Return the (X, Y) coordinate for the center point of the cell that contains the specified text.  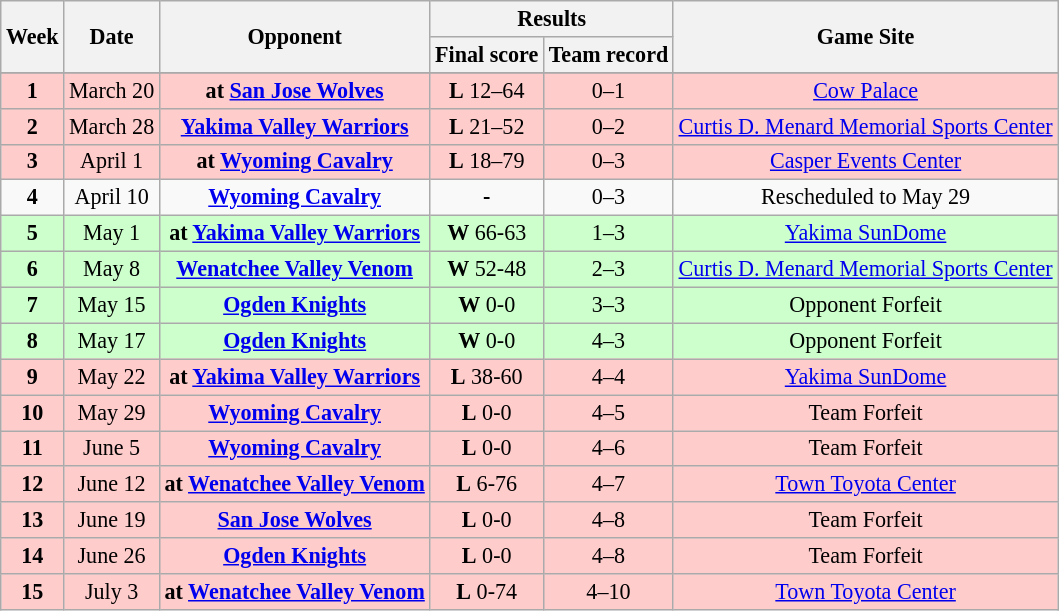
July 3 (112, 591)
L 18–79 (487, 162)
May 8 (112, 269)
Cow Palace (865, 90)
May 1 (112, 233)
L 12–64 (487, 90)
- (487, 198)
Final score (487, 54)
May 15 (112, 305)
Yakima Valley Warriors (294, 126)
4–10 (608, 591)
1–3 (608, 233)
4–5 (608, 412)
4–7 (608, 484)
L 6-76 (487, 484)
7 (32, 305)
L 0-74 (487, 591)
June 5 (112, 448)
Wenatchee Valley Venom (294, 269)
May 29 (112, 412)
9 (32, 377)
Team record (608, 54)
2 (32, 126)
3–3 (608, 305)
June 19 (112, 520)
Game Site (865, 36)
4 (32, 198)
Week (32, 36)
March 20 (112, 90)
March 28 (112, 126)
April 10 (112, 198)
May 22 (112, 377)
4–6 (608, 448)
6 (32, 269)
4–3 (608, 341)
June 12 (112, 484)
San Jose Wolves (294, 520)
L 38-60 (487, 377)
13 (32, 520)
April 1 (112, 162)
Results (552, 18)
Rescheduled to May 29 (865, 198)
4–4 (608, 377)
5 (32, 233)
0–2 (608, 126)
10 (32, 412)
Opponent (294, 36)
14 (32, 556)
12 (32, 484)
W 66-63 (487, 233)
15 (32, 591)
8 (32, 341)
1 (32, 90)
Casper Events Center (865, 162)
2–3 (608, 269)
W 52-48 (487, 269)
Date (112, 36)
11 (32, 448)
3 (32, 162)
0–1 (608, 90)
May 17 (112, 341)
at Wyoming Cavalry (294, 162)
at San Jose Wolves (294, 90)
L 21–52 (487, 126)
June 26 (112, 556)
